From the cell containing the given text, extract its center point as [X, Y] coordinate. 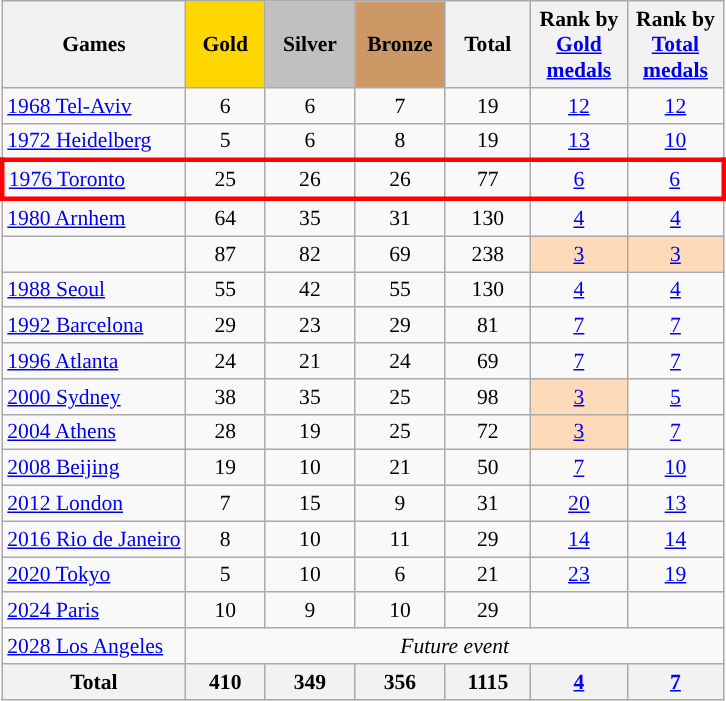
2000 Sydney [94, 397]
Rank by Total medals [676, 44]
1115 [488, 682]
Bronze [400, 44]
72 [488, 432]
1988 Seoul [94, 290]
Silver [310, 44]
87 [226, 254]
Future event [455, 646]
356 [400, 682]
1972 Heidelberg [94, 142]
1976 Toronto [94, 180]
349 [310, 682]
11 [400, 539]
Rank by Gold medals [580, 44]
42 [310, 290]
1992 Barcelona [94, 326]
20 [580, 504]
2004 Athens [94, 432]
Games [94, 44]
77 [488, 180]
15 [310, 504]
2012 London [94, 504]
1968 Tel-Aviv [94, 106]
64 [226, 218]
2020 Tokyo [94, 575]
81 [488, 326]
2024 Paris [94, 611]
238 [488, 254]
2008 Beijing [94, 468]
2016 Rio de Janeiro [94, 539]
2028 Los Angeles [94, 646]
50 [488, 468]
Gold [226, 44]
28 [226, 432]
38 [226, 397]
1996 Atlanta [94, 361]
410 [226, 682]
1980 Arnhem [94, 218]
82 [310, 254]
98 [488, 397]
